Detect which cell encompasses the target text, then output its [x, y] center coordinate. 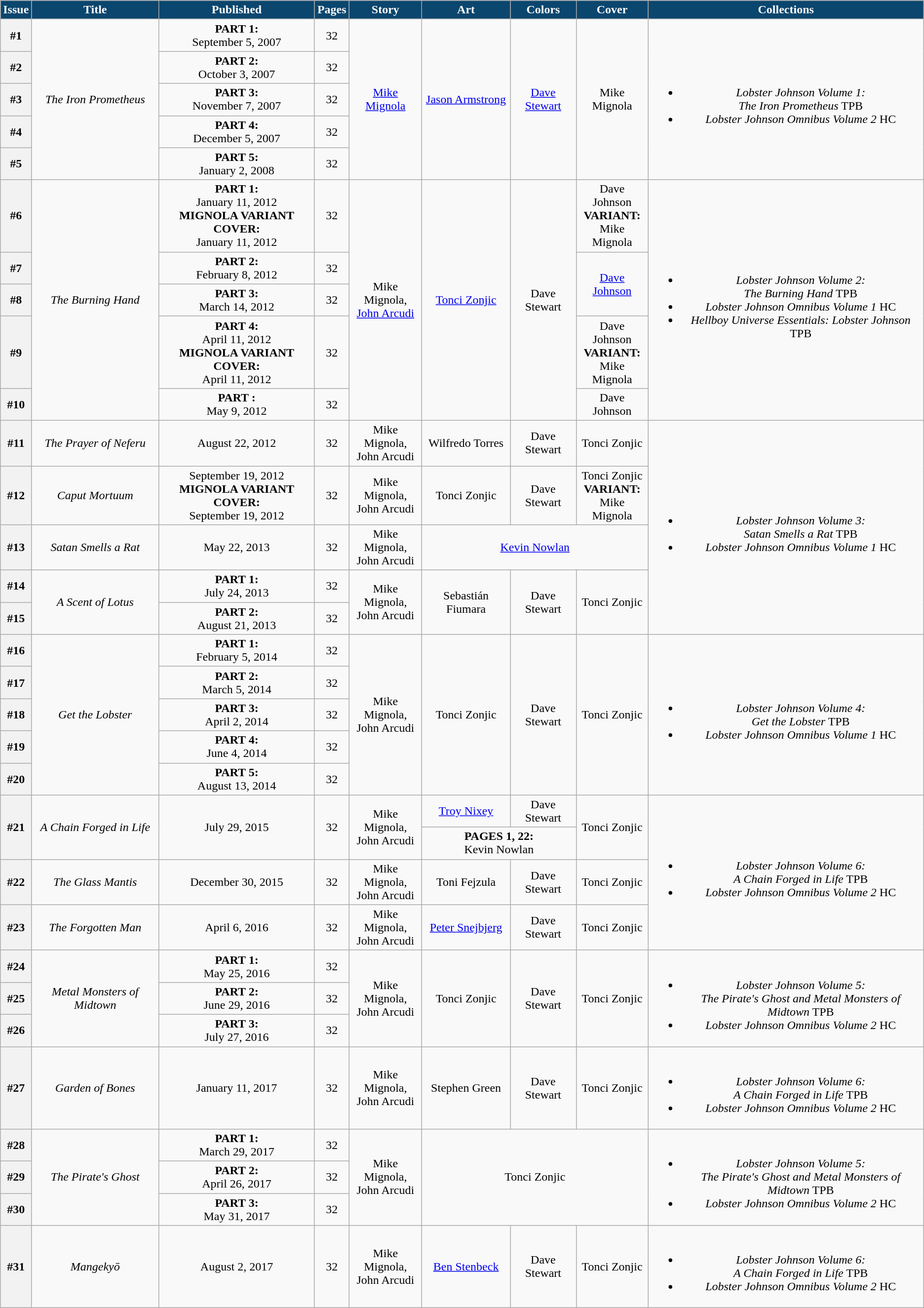
Story [385, 10]
#3 [16, 100]
#27 [16, 1088]
Cover [612, 10]
PART :May 9, 2012 [237, 404]
August 22, 2012 [237, 443]
PART 1:March 29, 2017 [237, 1146]
#13 [16, 548]
PART 3:March 14, 2012 [237, 300]
Sebastián Fiumara [466, 602]
December 30, 2015 [237, 882]
#22 [16, 882]
Title [95, 10]
#5 [16, 164]
#20 [16, 779]
PAGES 1, 22:Kevin Nowlan [500, 843]
Collections [786, 10]
Lobster Johnson Volume 4:Get the Lobster TPBLobster Johnson Omnibus Volume 1 HC [786, 715]
Art [466, 10]
#15 [16, 618]
Stephen Green [466, 1088]
#11 [16, 443]
Tonci ZonjicVARIANT:Mike Mignola [612, 496]
#10 [16, 404]
#19 [16, 747]
#30 [16, 1210]
Mangekyō [95, 1267]
#23 [16, 927]
PART 2:August 21, 2013 [237, 618]
The Forgotten Man [95, 927]
Garden of Bones [95, 1088]
PART 3:May 31, 2017 [237, 1210]
PART 5:August 13, 2014 [237, 779]
May 22, 2013 [237, 548]
July 29, 2015 [237, 827]
Get the Lobster [95, 715]
PART 2:April 26, 2017 [237, 1177]
PART 4:June 4, 2014 [237, 747]
#2 [16, 67]
The Glass Mantis [95, 882]
#4 [16, 131]
January 11, 2017 [237, 1088]
A Chain Forged in Life [95, 827]
PART 2:June 29, 2016 [237, 998]
Metal Monsters of Midtown [95, 998]
PART 1:February 5, 2014 [237, 651]
Published [237, 10]
The Iron Prometheus [95, 100]
Peter Snejbjerg [466, 927]
#25 [16, 998]
Lobster Johnson Volume 2:The Burning Hand TPBLobster Johnson Omnibus Volume 1 HCHellboy Universe Essentials: Lobster Johnson TPB [786, 300]
#17 [16, 682]
#28 [16, 1146]
Lobster Johnson Volume 1:The Iron Prometheus TPBLobster Johnson Omnibus Volume 2 HC [786, 100]
Toni Fejzula [466, 882]
#24 [16, 966]
Kevin Nowlan [535, 548]
August 2, 2017 [237, 1267]
The Pirate's Ghost [95, 1177]
Pages [332, 10]
The Prayer of Neferu [95, 443]
PART 3:April 2, 2014 [237, 715]
#31 [16, 1267]
PART 1:September 5, 2007 [237, 36]
#12 [16, 496]
PART 1:May 25, 2016 [237, 966]
PART 3:November 7, 2007 [237, 100]
PART 1:January 11, 2012MIGNOLA VARIANT COVER:January 11, 2012 [237, 216]
Colors [543, 10]
#14 [16, 587]
#1 [16, 36]
#7 [16, 268]
PART 2:March 5, 2014 [237, 682]
PART 3:July 27, 2016 [237, 1030]
Lobster Johnson Volume 3:Satan Smells a Rat TPBLobster Johnson Omnibus Volume 1 HC [786, 527]
#18 [16, 715]
#6 [16, 216]
PART 2:February 8, 2012 [237, 268]
PART 5:January 2, 2008 [237, 164]
#9 [16, 352]
Troy Nixey [466, 811]
The Burning Hand [95, 300]
September 19, 2012MIGNOLA VARIANT COVER:September 19, 2012 [237, 496]
Issue [16, 10]
#21 [16, 827]
PART 2:October 3, 2007 [237, 67]
Caput Mortuum [95, 496]
Jason Armstrong [466, 100]
Wilfredo Torres [466, 443]
PART 4:December 5, 2007 [237, 131]
PART 1:July 24, 2013 [237, 587]
PART 4:April 11, 2012MIGNOLA VARIANT COVER:April 11, 2012 [237, 352]
Satan Smells a Rat [95, 548]
Ben Stenbeck [466, 1267]
#8 [16, 300]
#29 [16, 1177]
April 6, 2016 [237, 927]
A Scent of Lotus [95, 602]
#26 [16, 1030]
#16 [16, 651]
